Return the [X, Y] coordinate for the center point of the cell that contains the specified text.  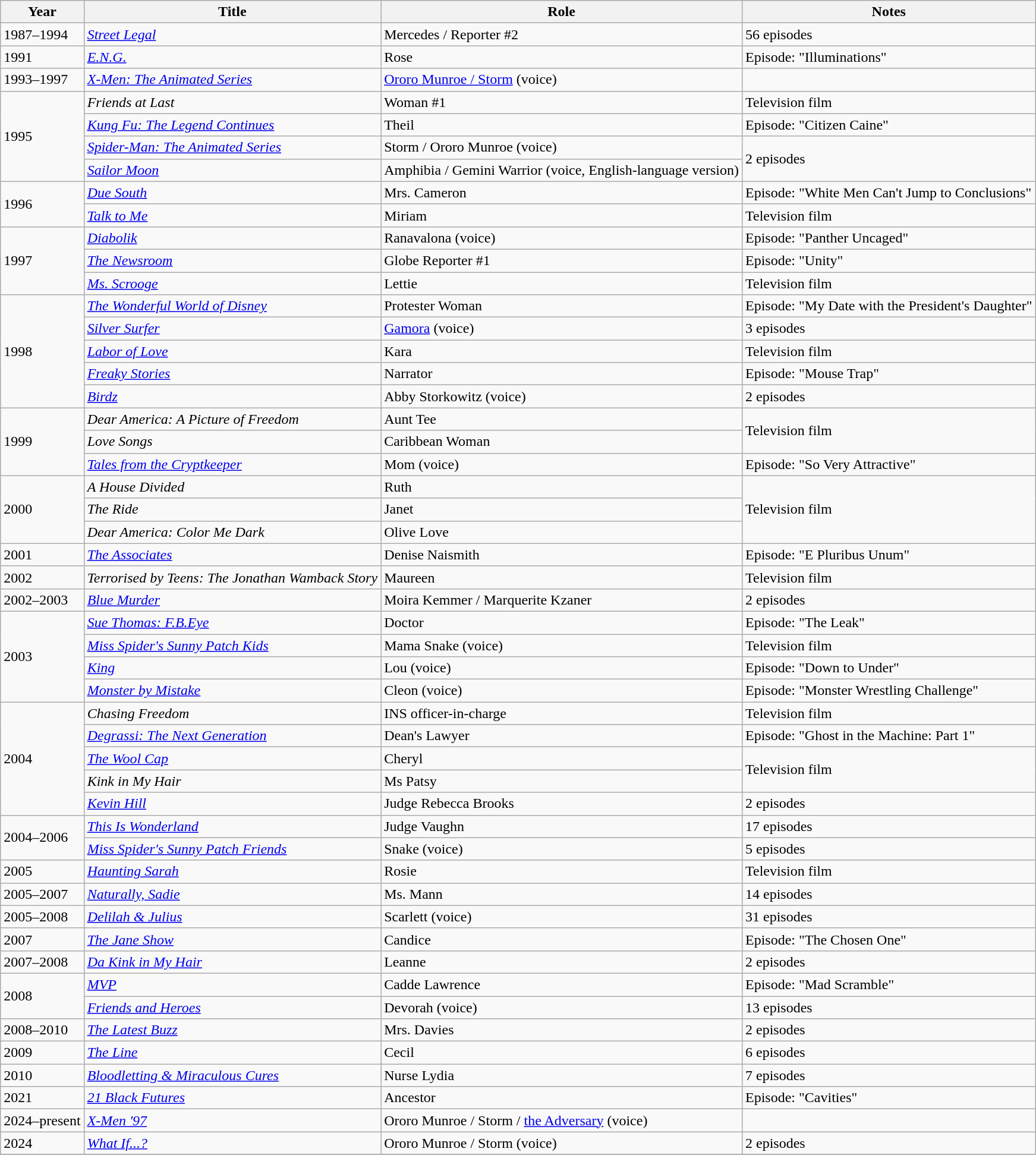
INS officer-in-charge [562, 713]
2005–2008 [42, 917]
1997 [42, 260]
Leanne [562, 962]
The Newsroom [232, 260]
Kink in My Hair [232, 781]
Doctor [562, 622]
1998 [42, 351]
Janet [562, 509]
2010 [42, 1075]
Denise Naismith [562, 555]
Mercedes / Reporter #2 [562, 34]
Globe Reporter #1 [562, 260]
Bloodletting & Miraculous Cures [232, 1075]
The Wool Cap [232, 759]
2008 [42, 996]
Ms. Mann [562, 894]
Woman #1 [562, 102]
2002 [42, 577]
Mrs. Cameron [562, 193]
Terrorised by Teens: The Jonathan Wamback Story [232, 577]
Friends and Heroes [232, 1008]
1999 [42, 442]
Due South [232, 193]
14 episodes [889, 894]
Dean's Lawyer [562, 736]
Mom (voice) [562, 464]
Olive Love [562, 532]
1991 [42, 57]
2024–present [42, 1121]
Year [42, 12]
Monster by Mistake [232, 691]
6 episodes [889, 1053]
1987–1994 [42, 34]
Cheryl [562, 759]
X-Men: The Animated Series [232, 80]
Episode: "Unity" [889, 260]
2004 [42, 759]
Rosie [562, 871]
King [232, 668]
The Wonderful World of Disney [232, 306]
Dear America: A Picture of Freedom [232, 419]
Ororo Munroe / Storm / the Adversary (voice) [562, 1121]
The Line [232, 1053]
Episode: "The Chosen One" [889, 939]
Title [232, 12]
17 episodes [889, 826]
Ms Patsy [562, 781]
Episode: "Citizen Caine" [889, 125]
Lettie [562, 284]
Dear America: Color Me Dark [232, 532]
1993–1997 [42, 80]
1996 [42, 204]
Birdz [232, 396]
2007 [42, 939]
Episode: "Panther Uncaged" [889, 238]
The Associates [232, 555]
3 episodes [889, 329]
1995 [42, 136]
2004–2006 [42, 838]
2000 [42, 509]
Episode: "My Date with the President's Daughter" [889, 306]
The Ride [232, 509]
Aunt Tee [562, 419]
Maureen [562, 577]
Kevin Hill [232, 804]
Miss Spider's Sunny Patch Kids [232, 645]
A House Divided [232, 487]
Haunting Sarah [232, 871]
Episode: "Down to Under" [889, 668]
Da Kink in My Hair [232, 962]
Tales from the Cryptkeeper [232, 464]
Caribbean Woman [562, 442]
Lou (voice) [562, 668]
This Is Wonderland [232, 826]
Notes [889, 12]
Blue Murder [232, 600]
Episode: "Illuminations" [889, 57]
Moira Kemmer / Marquerite Kzaner [562, 600]
Episode: "Mouse Trap" [889, 374]
Spider-Man: The Animated Series [232, 147]
Scarlett (voice) [562, 917]
Protester Woman [562, 306]
Rose [562, 57]
Street Legal [232, 34]
Episode: "So Very Attractive" [889, 464]
Miriam [562, 215]
Role [562, 12]
Cecil [562, 1053]
2002–2003 [42, 600]
2001 [42, 555]
Amphibia / Gemini Warrior (voice, English-language version) [562, 170]
The Jane Show [232, 939]
Labor of Love [232, 351]
Diabolik [232, 238]
Talk to Me [232, 215]
Episode: "Cavities" [889, 1098]
Love Songs [232, 442]
5 episodes [889, 849]
Sue Thomas: F.B.Eye [232, 622]
Episode: "The Leak" [889, 622]
What If...? [232, 1143]
Cleon (voice) [562, 691]
Silver Surfer [232, 329]
Devorah (voice) [562, 1008]
Degrassi: The Next Generation [232, 736]
Ms. Scrooge [232, 284]
Miss Spider's Sunny Patch Friends [232, 849]
Judge Vaughn [562, 826]
2024 [42, 1143]
2008–2010 [42, 1030]
Episode: "E Pluribus Unum" [889, 555]
56 episodes [889, 34]
Delilah & Julius [232, 917]
31 episodes [889, 917]
13 episodes [889, 1008]
Ancestor [562, 1098]
Theil [562, 125]
21 Black Futures [232, 1098]
Judge Rebecca Brooks [562, 804]
X-Men '97 [232, 1121]
Kara [562, 351]
Mrs. Davies [562, 1030]
Abby Storkowitz (voice) [562, 396]
Storm / Ororo Munroe (voice) [562, 147]
Episode: "Mad Scramble" [889, 984]
Friends at Last [232, 102]
MVP [232, 984]
Episode: "Ghost in the Machine: Part 1" [889, 736]
Episode: "White Men Can't Jump to Conclusions" [889, 193]
Snake (voice) [562, 849]
2007–2008 [42, 962]
E.N.G. [232, 57]
2003 [42, 656]
Cadde Lawrence [562, 984]
2005 [42, 871]
Chasing Freedom [232, 713]
Narrator [562, 374]
Naturally, Sadie [232, 894]
Ranavalona (voice) [562, 238]
Freaky Stories [232, 374]
Episode: "Monster Wrestling Challenge" [889, 691]
Gamora (voice) [562, 329]
2009 [42, 1053]
Kung Fu: The Legend Continues [232, 125]
Mama Snake (voice) [562, 645]
Candice [562, 939]
7 episodes [889, 1075]
The Latest Buzz [232, 1030]
2005–2007 [42, 894]
2021 [42, 1098]
Ruth [562, 487]
Nurse Lydia [562, 1075]
Sailor Moon [232, 170]
